Determine the (x, y) coordinate at the center of the cell enclosing the given text.  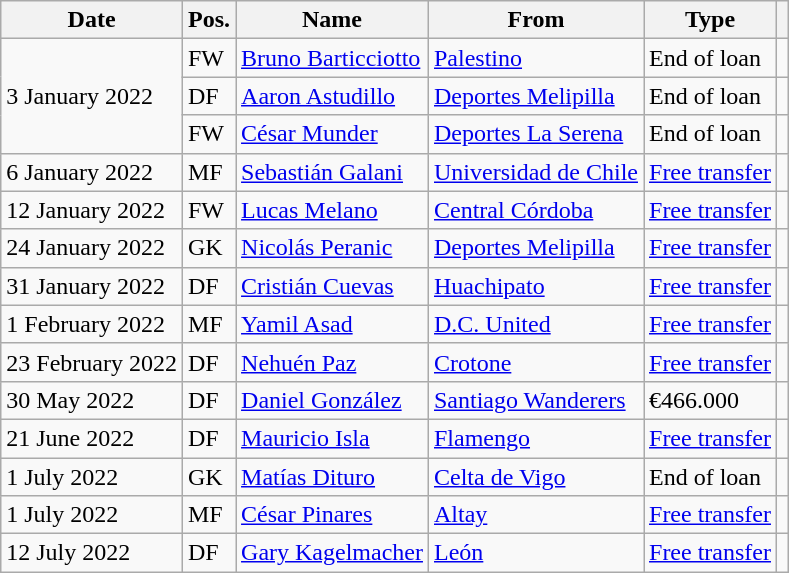
Mauricio Isla (332, 438)
Universidad de Chile (536, 172)
Huachipato (536, 286)
Celta de Vigo (536, 477)
D.C. United (536, 324)
Name (332, 20)
31 January 2022 (92, 286)
€466.000 (710, 400)
23 February 2022 (92, 362)
Sebastián Galani (332, 172)
Central Córdoba (536, 210)
Santiago Wanderers (536, 400)
12 January 2022 (92, 210)
1 February 2022 (92, 324)
Flamengo (536, 438)
From (536, 20)
Yamil Asad (332, 324)
3 January 2022 (92, 96)
Bruno Barticciotto (332, 58)
Aaron Astudillo (332, 96)
Deportes La Serena (536, 134)
Altay (536, 515)
Crotone (536, 362)
Pos. (208, 20)
Daniel González (332, 400)
12 July 2022 (92, 553)
21 June 2022 (92, 438)
30 May 2022 (92, 400)
Date (92, 20)
César Pinares (332, 515)
Nicolás Peranic (332, 248)
León (536, 553)
24 January 2022 (92, 248)
Palestino (536, 58)
Nehuén Paz (332, 362)
Type (710, 20)
Cristián Cuevas (332, 286)
César Munder (332, 134)
Matías Dituro (332, 477)
Gary Kagelmacher (332, 553)
Lucas Melano (332, 210)
6 January 2022 (92, 172)
